From the cell containing the given text, extract its center point as (x, y) coordinate. 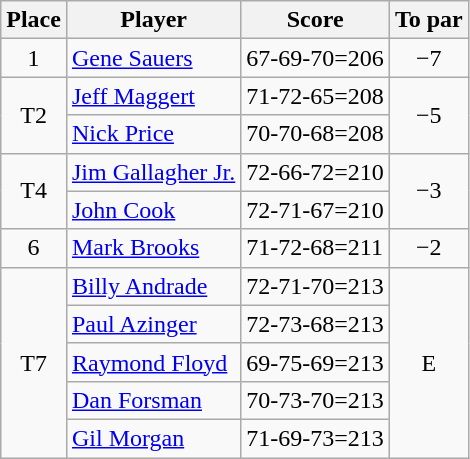
To par (428, 20)
71-72-68=211 (316, 248)
1 (34, 58)
−2 (428, 248)
70-70-68=208 (316, 134)
−7 (428, 58)
T2 (34, 115)
6 (34, 248)
72-66-72=210 (316, 172)
Gil Morgan (153, 438)
Player (153, 20)
72-73-68=213 (316, 324)
Raymond Floyd (153, 362)
Nick Price (153, 134)
72-71-70=213 (316, 286)
72-71-67=210 (316, 210)
69-75-69=213 (316, 362)
70-73-70=213 (316, 400)
−5 (428, 115)
Paul Azinger (153, 324)
Gene Sauers (153, 58)
71-69-73=213 (316, 438)
T7 (34, 362)
Billy Andrade (153, 286)
T4 (34, 191)
Place (34, 20)
Score (316, 20)
Dan Forsman (153, 400)
Mark Brooks (153, 248)
71-72-65=208 (316, 96)
E (428, 362)
Jeff Maggert (153, 96)
Jim Gallagher Jr. (153, 172)
John Cook (153, 210)
67-69-70=206 (316, 58)
−3 (428, 191)
